Scan for the cell matching the given text and deliver its (x, y) coordinate at center. 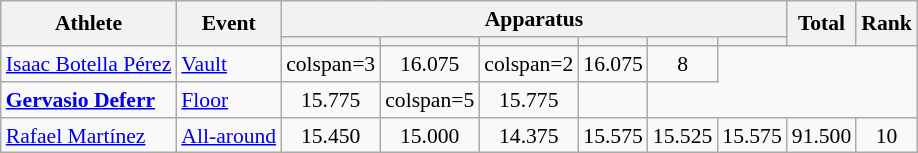
8 (682, 64)
Athlete (89, 24)
Apparatus (534, 19)
Rank (886, 24)
Isaac Botella Pérez (89, 64)
Event (228, 24)
colspan=3 (330, 64)
colspan=2 (528, 64)
Total (822, 24)
colspan=5 (430, 100)
Gervasio Deferr (89, 100)
Floor (228, 100)
Vault (228, 64)
